Detect which cell encompasses the target text, then output its (X, Y) center coordinate. 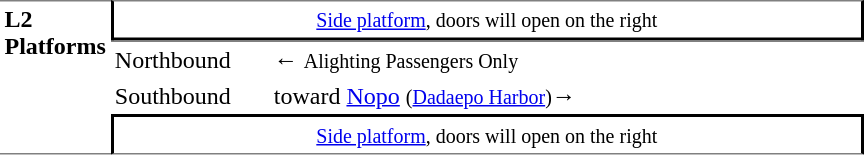
← Alighting Passengers Only (566, 59)
Northbound (190, 59)
toward Nopo (Dadaepo Harbor)→ (566, 96)
L2Platforms (55, 77)
Southbound (190, 96)
